Detect which cell encompasses the target text, then output its (x, y) center coordinate. 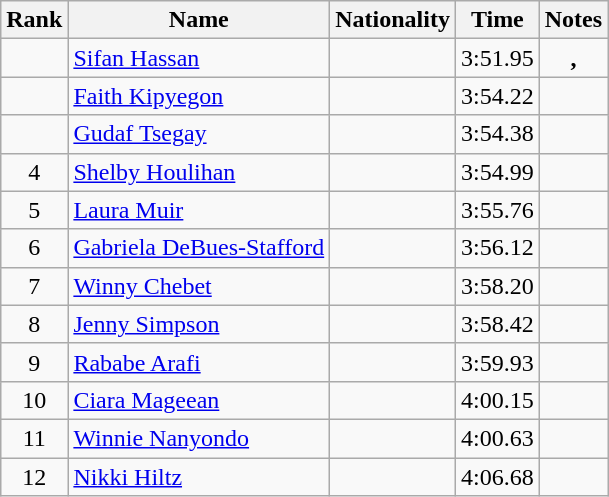
5 (34, 210)
4:06.68 (497, 477)
3:54.99 (497, 172)
Jenny Simpson (199, 324)
4:00.15 (497, 400)
8 (34, 324)
6 (34, 248)
Nikki Hiltz (199, 477)
Gabriela DeBues-Stafford (199, 248)
Sifan Hassan (199, 58)
4 (34, 172)
Name (199, 20)
Winny Chebet (199, 286)
7 (34, 286)
11 (34, 438)
10 (34, 400)
3:58.42 (497, 324)
Shelby Houlihan (199, 172)
Laura Muir (199, 210)
Ciara Mageean (199, 400)
Faith Kipyegon (199, 96)
4:00.63 (497, 438)
3:51.95 (497, 58)
3:58.20 (497, 286)
3:54.38 (497, 134)
3:54.22 (497, 96)
3:56.12 (497, 248)
9 (34, 362)
12 (34, 477)
Time (497, 20)
3:59.93 (497, 362)
Gudaf Tsegay (199, 134)
Rank (34, 20)
Winnie Nanyondo (199, 438)
Notes (573, 20)
, (573, 58)
Nationality (393, 20)
Rababe Arafi (199, 362)
3:55.76 (497, 210)
